Output the (X, Y) coordinate of the center of the cell containing the given text.  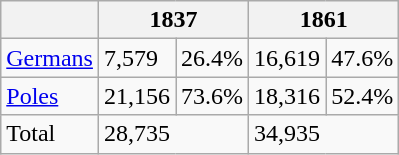
Germans (50, 58)
34,935 (324, 134)
1837 (173, 20)
73.6% (212, 96)
47.6% (362, 58)
Poles (50, 96)
7,579 (136, 58)
52.4% (362, 96)
21,156 (136, 96)
1861 (324, 20)
Total (50, 134)
26.4% (212, 58)
28,735 (173, 134)
16,619 (288, 58)
18,316 (288, 96)
